Search for the cell housing the specified text and yield its [X, Y] center coordinate. 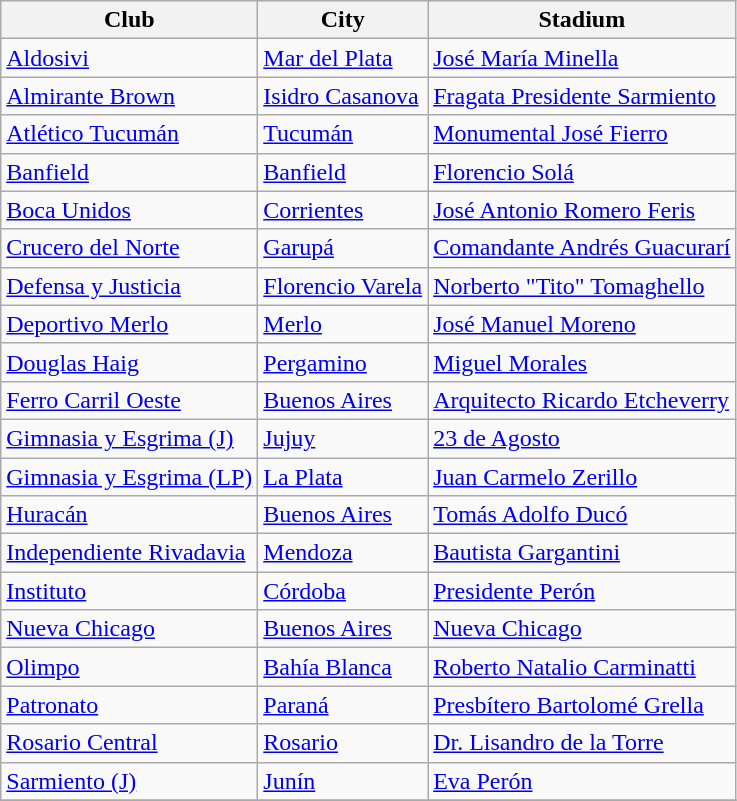
José María Minella [582, 58]
Bautista Gargantini [582, 553]
Stadium [582, 20]
Almirante Brown [130, 96]
Comandante Andrés Guacurarí [582, 248]
Huracán [130, 515]
Presbítero Bartolomé Grella [582, 705]
Mendoza [343, 553]
Eva Perón [582, 781]
Junín [343, 781]
Monumental José Fierro [582, 134]
Presidente Perón [582, 591]
Garupá [343, 248]
Roberto Natalio Carminatti [582, 667]
Jujuy [343, 438]
Arquitecto Ricardo Etcheverry [582, 400]
Sarmiento (J) [130, 781]
Deportivo Merlo [130, 324]
José Antonio Romero Feris [582, 210]
Instituto [130, 591]
Gimnasia y Esgrima (J) [130, 438]
Rosario [343, 743]
Defensa y Justicia [130, 286]
Independiente Rivadavia [130, 553]
Gimnasia y Esgrima (LP) [130, 477]
Norberto "Tito" Tomaghello [582, 286]
Corrientes [343, 210]
Isidro Casanova [343, 96]
City [343, 20]
Rosario Central [130, 743]
Club [130, 20]
Crucero del Norte [130, 248]
Florencio Varela [343, 286]
Aldosivi [130, 58]
Tomás Adolfo Ducó [582, 515]
Douglas Haig [130, 362]
23 de Agosto [582, 438]
Bahía Blanca [343, 667]
Fragata Presidente Sarmiento [582, 96]
Boca Unidos [130, 210]
Dr. Lisandro de la Torre [582, 743]
Miguel Morales [582, 362]
Mar del Plata [343, 58]
Juan Carmelo Zerillo [582, 477]
Pergamino [343, 362]
La Plata [343, 477]
Merlo [343, 324]
Atlético Tucumán [130, 134]
Ferro Carril Oeste [130, 400]
Córdoba [343, 591]
Tucumán [343, 134]
Florencio Solá [582, 172]
Paraná [343, 705]
José Manuel Moreno [582, 324]
Olimpo [130, 667]
Patronato [130, 705]
